Determine the (x, y) coordinate at the center of the cell enclosing the given text.  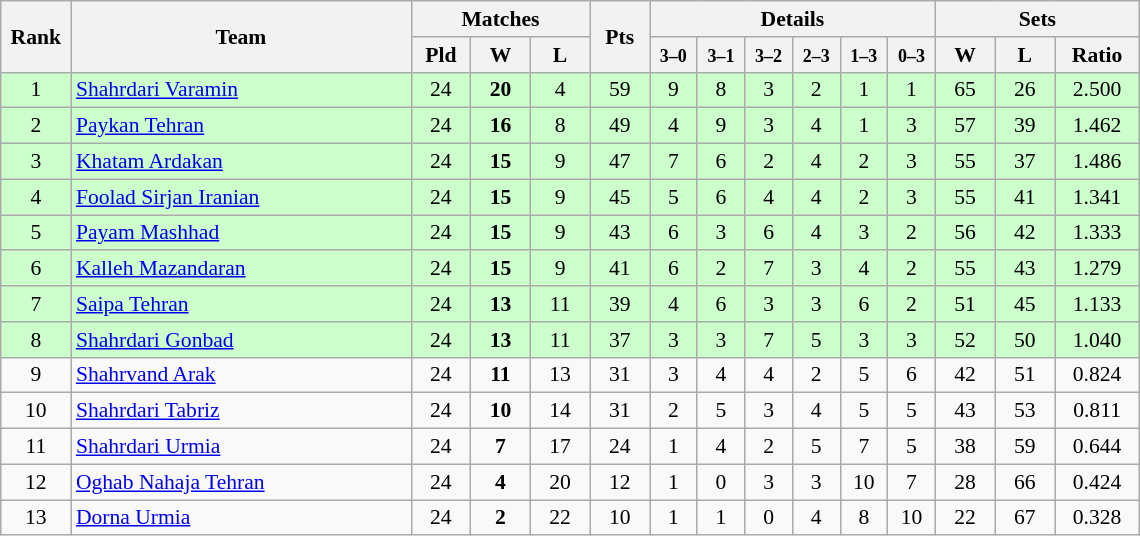
Sets (1037, 19)
Details (793, 19)
Shahrdari Urmia (241, 447)
16 (501, 126)
3–1 (721, 55)
Foolad Sirjan Iranian (241, 197)
0.328 (1096, 518)
1.462 (1096, 126)
Pld (441, 55)
49 (620, 126)
Paykan Tehran (241, 126)
3–0 (674, 55)
Shahrdari Varamin (241, 90)
Oghab Nahaja Tehran (241, 482)
Shahrdari Tabriz (241, 411)
2.500 (1096, 90)
0.424 (1096, 482)
Matches (500, 19)
1.279 (1096, 269)
28 (965, 482)
0.644 (1096, 447)
1.133 (1096, 304)
52 (965, 340)
53 (1025, 411)
Payam Mashhad (241, 233)
38 (965, 447)
2–3 (816, 55)
14 (560, 411)
1.341 (1096, 197)
50 (1025, 340)
65 (965, 90)
0.824 (1096, 375)
47 (620, 162)
17 (560, 447)
Rank (36, 36)
Kalleh Mazandaran (241, 269)
57 (965, 126)
0–3 (912, 55)
1.333 (1096, 233)
56 (965, 233)
3–2 (769, 55)
Khatam Ardakan (241, 162)
Pts (620, 36)
1.486 (1096, 162)
Dorna Urmia (241, 518)
Team (241, 36)
0.811 (1096, 411)
Shahrvand Arak (241, 375)
Shahrdari Gonbad (241, 340)
66 (1025, 482)
1–3 (864, 55)
26 (1025, 90)
Ratio (1096, 55)
Saipa Tehran (241, 304)
67 (1025, 518)
1.040 (1096, 340)
